Locate the cell with the specified text and output its [x, y] center coordinate. 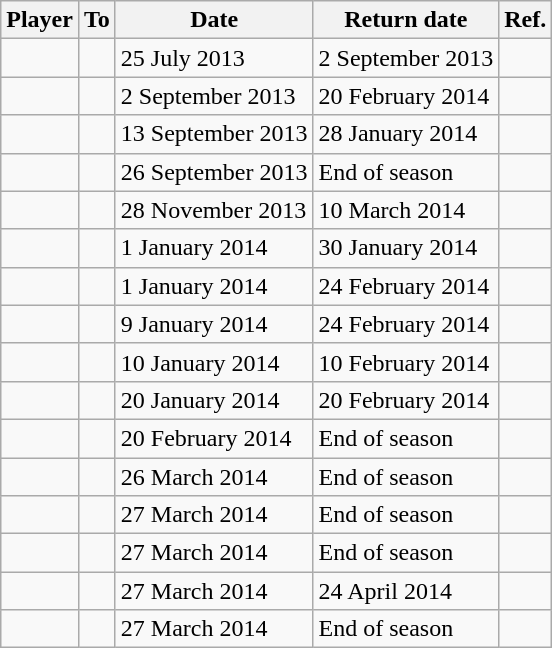
Ref. [526, 20]
26 March 2014 [214, 477]
9 January 2014 [214, 324]
25 July 2013 [214, 58]
Date [214, 20]
10 March 2014 [406, 210]
24 April 2014 [406, 591]
30 January 2014 [406, 248]
Player [40, 20]
26 September 2013 [214, 172]
28 January 2014 [406, 134]
Return date [406, 20]
13 September 2013 [214, 134]
10 February 2014 [406, 362]
To [96, 20]
28 November 2013 [214, 210]
10 January 2014 [214, 362]
20 January 2014 [214, 400]
